Determine the (x, y) coordinate at the center of the cell enclosing the given text.  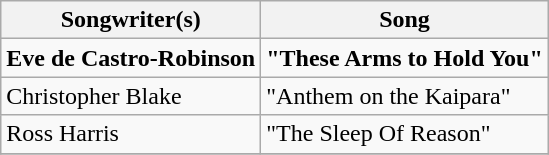
"These Arms to Hold You" (405, 58)
Songwriter(s) (131, 20)
Eve de Castro-Robinson (131, 58)
Ross Harris (131, 134)
Song (405, 20)
"Anthem on the Kaipara" (405, 96)
"The Sleep Of Reason" (405, 134)
Christopher Blake (131, 96)
